Scan for the cell matching the given text and deliver its (x, y) coordinate at center. 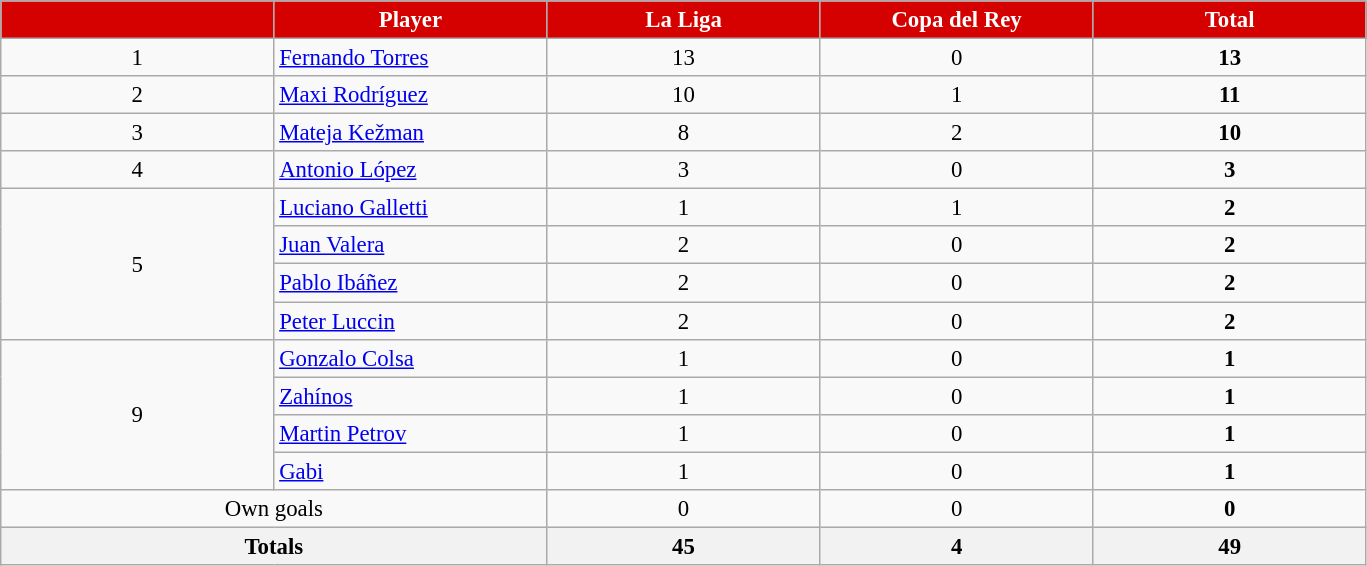
11 (1230, 95)
Martin Petrov (410, 433)
Total (1230, 20)
5 (138, 264)
Zahínos (410, 396)
8 (684, 133)
Mateja Kežman (410, 133)
Player (410, 20)
Juan Valera (410, 245)
Copa del Rey (956, 20)
Totals (274, 546)
Gabi (410, 471)
Antonio López (410, 170)
Maxi Rodríguez (410, 95)
45 (684, 546)
49 (1230, 546)
Peter Luccin (410, 321)
Fernando Torres (410, 58)
Luciano Galletti (410, 208)
Gonzalo Colsa (410, 358)
Own goals (274, 509)
La Liga (684, 20)
9 (138, 414)
Pablo Ibáñez (410, 283)
